Output the [x, y] coordinate of the center of the cell containing the given text.  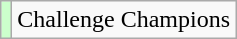
Challenge Champions [124, 20]
